Locate the cell with the specified text and output its [X, Y] center coordinate. 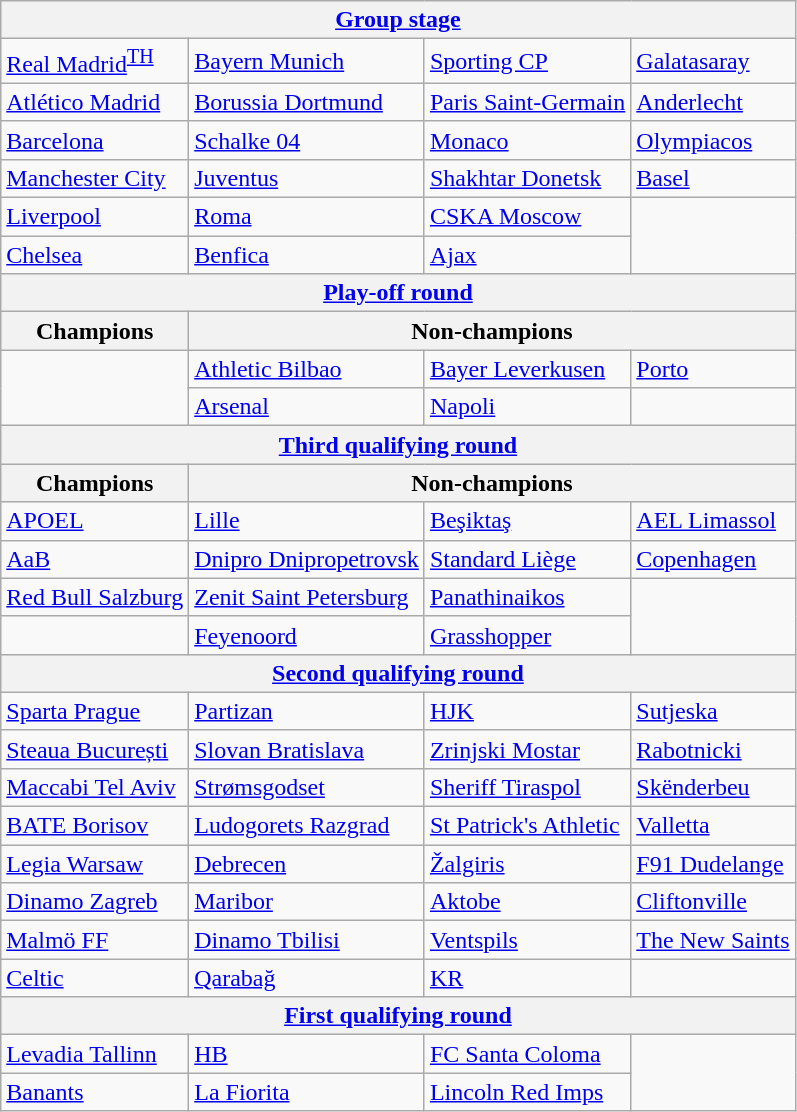
Feyenoord [307, 635]
Anderlecht [713, 102]
Manchester City [95, 178]
KR [527, 978]
Real MadridTH [95, 62]
Dinamo Tbilisi [307, 940]
Barcelona [95, 140]
La Fiorita [307, 1092]
Basel [713, 178]
Benfica [307, 255]
Schalke 04 [307, 140]
Play-off round [398, 293]
Valletta [713, 826]
Red Bull Salzburg [95, 597]
AaB [95, 559]
Copenhagen [713, 559]
Roma [307, 217]
Cliftonville [713, 902]
Sutjeska [713, 711]
HB [307, 1054]
Grasshopper [527, 635]
Debrecen [307, 864]
Aktobe [527, 902]
Dnipro Dnipropetrovsk [307, 559]
Malmö FF [95, 940]
Olympiacos [713, 140]
Steaua București [95, 749]
Arsenal [307, 407]
Dinamo Zagreb [95, 902]
Napoli [527, 407]
Ventspils [527, 940]
FC Santa Coloma [527, 1054]
Celtic [95, 978]
The New Saints [713, 940]
Paris Saint-Germain [527, 102]
Sparta Prague [95, 711]
Bayer Leverkusen [527, 369]
Liverpool [95, 217]
Zenit Saint Petersburg [307, 597]
Legia Warsaw [95, 864]
Sporting CP [527, 62]
Porto [713, 369]
APOEL [95, 521]
Qarabağ [307, 978]
Galatasaray [713, 62]
Banants [95, 1092]
CSKA Moscow [527, 217]
Atlético Madrid [95, 102]
Ludogorets Razgrad [307, 826]
Third qualifying round [398, 445]
AEL Limassol [713, 521]
F91 Dudelange [713, 864]
Second qualifying round [398, 673]
Rabotnicki [713, 749]
St Patrick's Athletic [527, 826]
Ajax [527, 255]
Zrinjski Mostar [527, 749]
HJK [527, 711]
Skënderbeu [713, 787]
Monaco [527, 140]
Maribor [307, 902]
Lille [307, 521]
Athletic Bilbao [307, 369]
Maccabi Tel Aviv [95, 787]
Lincoln Red Imps [527, 1092]
Panathinaikos [527, 597]
Chelsea [95, 255]
Shakhtar Donetsk [527, 178]
Slovan Bratislava [307, 749]
Partizan [307, 711]
Beşiktaş [527, 521]
Levadia Tallinn [95, 1054]
BATE Borisov [95, 826]
Žalgiris [527, 864]
Borussia Dortmund [307, 102]
Standard Liège [527, 559]
Group stage [398, 20]
Juventus [307, 178]
Strømsgodset [307, 787]
Bayern Munich [307, 62]
First qualifying round [398, 1016]
Sheriff Tiraspol [527, 787]
